Return the [x, y] coordinate for the center point of the cell that contains the specified text.  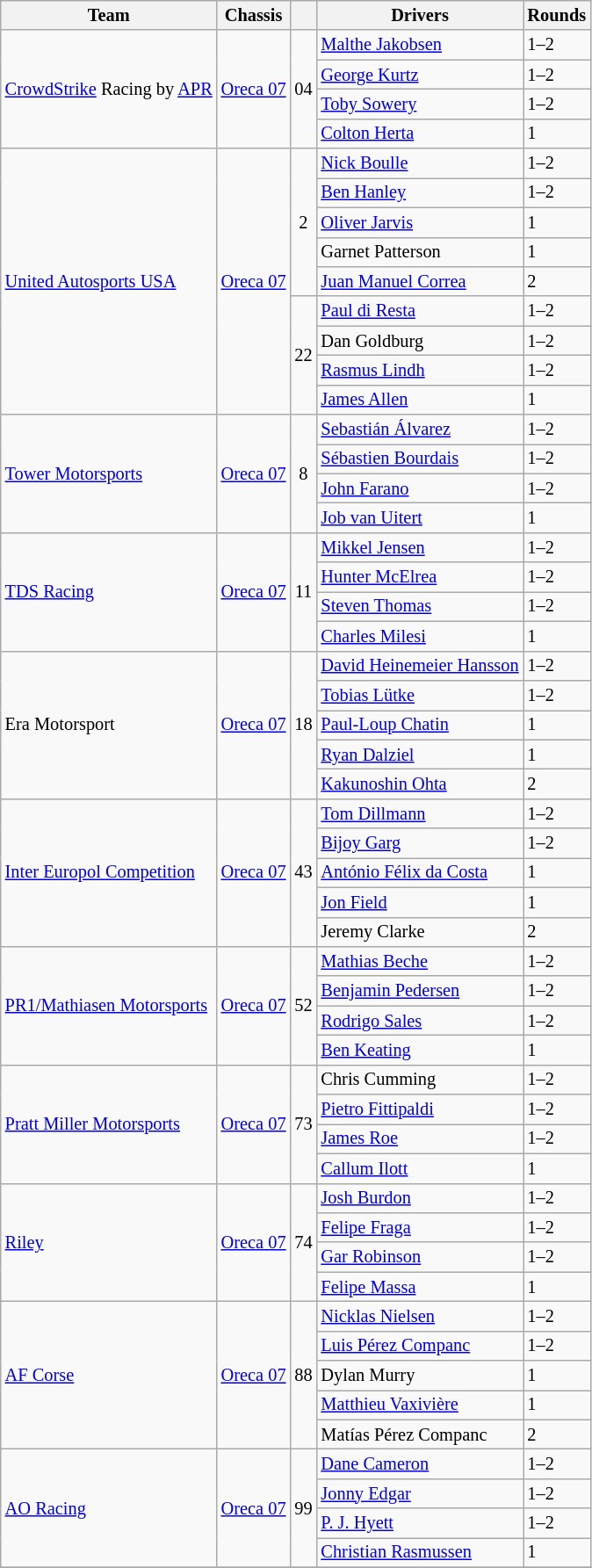
Rounds [557, 15]
Matías Pérez Companc [420, 1434]
Tom Dillmann [420, 813]
CrowdStrike Racing by APR [109, 90]
Ryan Dalziel [420, 755]
Era Motorsport [109, 725]
Dane Cameron [420, 1464]
Jonny Edgar [420, 1493]
Mikkel Jensen [420, 547]
Tower Motorsports [109, 474]
Nick Boulle [420, 163]
Colton Herta [420, 134]
Mathias Beche [420, 961]
88 [303, 1375]
Malthe Jakobsen [420, 45]
Jon Field [420, 902]
Pietro Fittipaldi [420, 1109]
AO Racing [109, 1509]
99 [303, 1509]
Sébastien Bourdais [420, 459]
Callum Ilott [420, 1168]
Christian Rasmussen [420, 1552]
74 [303, 1242]
TDS Racing [109, 592]
Hunter McElrea [420, 577]
Kakunoshin Ohta [420, 784]
P. J. Hyett [420, 1523]
Ben Hanley [420, 192]
Charles Milesi [420, 636]
James Roe [420, 1138]
Sebastián Álvarez [420, 430]
Jeremy Clarke [420, 932]
Toby Sowery [420, 104]
António Félix da Costa [420, 872]
Chris Cumming [420, 1080]
Oliver Jarvis [420, 222]
Paul-Loup Chatin [420, 725]
Chassis [254, 15]
Inter Europol Competition [109, 872]
Dan Goldburg [420, 341]
David Heinemeier Hansson [420, 666]
18 [303, 725]
73 [303, 1124]
Steven Thomas [420, 606]
22 [303, 355]
Rasmus Lindh [420, 370]
Luis Pérez Companc [420, 1346]
11 [303, 592]
04 [303, 90]
AF Corse [109, 1375]
James Allen [420, 400]
Rodrigo Sales [420, 1021]
Benjamin Pedersen [420, 991]
Juan Manuel Correa [420, 281]
Tobias Lütke [420, 695]
Ben Keating [420, 1050]
Job van Uitert [420, 517]
Garnet Patterson [420, 252]
43 [303, 872]
Nicklas Nielsen [420, 1316]
52 [303, 1005]
Felipe Fraga [420, 1227]
Riley [109, 1242]
Team [109, 15]
Paul di Resta [420, 311]
Dylan Murry [420, 1376]
John Farano [420, 488]
George Kurtz [420, 75]
8 [303, 474]
Pratt Miller Motorsports [109, 1124]
Josh Burdon [420, 1198]
PR1/Mathiasen Motorsports [109, 1005]
Drivers [420, 15]
Felipe Massa [420, 1287]
Matthieu Vaxivière [420, 1405]
Bijoy Garg [420, 843]
United Autosports USA [109, 281]
Gar Robinson [420, 1257]
